Provide the [x, y] coordinate of the cell's center where the given text is located.  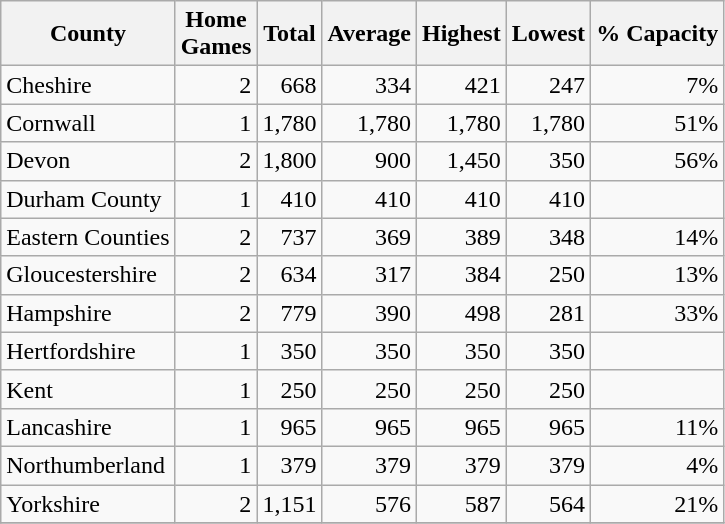
737 [290, 237]
Total [290, 34]
281 [548, 313]
Lancashire [88, 427]
21% [658, 503]
Hampshire [88, 313]
Average [370, 34]
634 [290, 275]
247 [548, 85]
Cheshire [88, 85]
33% [658, 313]
Yorkshire [88, 503]
Northumberland [88, 465]
421 [461, 85]
Gloucestershire [88, 275]
900 [370, 161]
369 [370, 237]
14% [658, 237]
56% [658, 161]
1,800 [290, 161]
4% [658, 465]
Durham County [88, 199]
HomeGames [216, 34]
Kent [88, 389]
317 [370, 275]
779 [290, 313]
Hertfordshire [88, 351]
498 [461, 313]
384 [461, 275]
Eastern Counties [88, 237]
668 [290, 85]
7% [658, 85]
Devon [88, 161]
Highest [461, 34]
334 [370, 85]
% Capacity [658, 34]
587 [461, 503]
390 [370, 313]
1,450 [461, 161]
County [88, 34]
389 [461, 237]
Cornwall [88, 123]
Lowest [548, 34]
11% [658, 427]
564 [548, 503]
13% [658, 275]
576 [370, 503]
51% [658, 123]
348 [548, 237]
1,151 [290, 503]
